Output the (X, Y) coordinate of the center of the cell containing the given text.  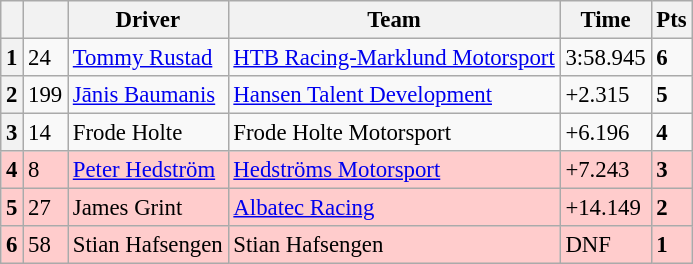
Albatec Racing (394, 208)
Time (606, 20)
Tommy Rustad (148, 58)
+6.196 (606, 133)
Hansen Talent Development (394, 95)
8 (46, 170)
199 (46, 95)
27 (46, 208)
Pts (672, 20)
DNF (606, 245)
+7.243 (606, 170)
James Grint (148, 208)
Driver (148, 20)
24 (46, 58)
Jānis Baumanis (148, 95)
14 (46, 133)
+14.149 (606, 208)
HTB Racing-Marklund Motorsport (394, 58)
3:58.945 (606, 58)
Frode Holte Motorsport (394, 133)
Hedströms Motorsport (394, 170)
+2.315 (606, 95)
58 (46, 245)
Frode Holte (148, 133)
Team (394, 20)
Peter Hedström (148, 170)
